Find where the given text appears and provide that cell's center as [X, Y] coordinate. 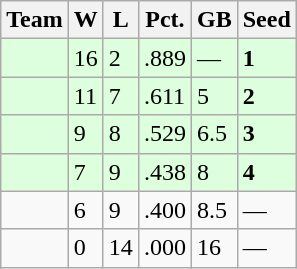
.529 [164, 134]
.889 [164, 58]
0 [86, 248]
W [86, 20]
.400 [164, 210]
6 [86, 210]
.438 [164, 172]
.611 [164, 96]
Seed [266, 20]
3 [266, 134]
6.5 [214, 134]
L [120, 20]
.000 [164, 248]
4 [266, 172]
5 [214, 96]
Team [35, 20]
Pct. [164, 20]
8.5 [214, 210]
14 [120, 248]
11 [86, 96]
1 [266, 58]
GB [214, 20]
